Pinpoint the cell where the given text exists, returning its [X, Y] midpoint coordinate. 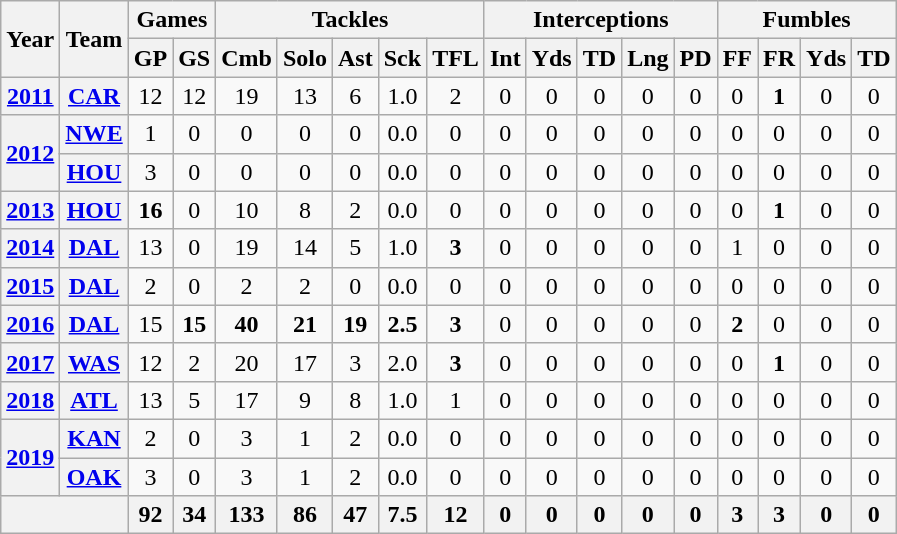
2013 [30, 210]
92 [150, 515]
34 [194, 515]
Solo [304, 58]
2015 [30, 286]
6 [356, 96]
86 [304, 515]
FF [737, 58]
Lng [648, 58]
Sck [402, 58]
133 [247, 515]
2019 [30, 457]
Cmb [247, 58]
2012 [30, 153]
WAS [94, 362]
ATL [94, 400]
14 [304, 248]
Games [172, 20]
GP [150, 58]
Ast [356, 58]
16 [150, 210]
9 [304, 400]
OAK [94, 477]
Int [505, 58]
2017 [30, 362]
2.0 [402, 362]
7.5 [402, 515]
PD [696, 58]
40 [247, 324]
FR [780, 58]
2014 [30, 248]
GS [194, 58]
Fumbles [806, 20]
2011 [30, 96]
10 [247, 210]
21 [304, 324]
Interceptions [600, 20]
Year [30, 39]
2018 [30, 400]
NWE [94, 134]
Tackles [350, 20]
2016 [30, 324]
47 [356, 515]
TFL [456, 58]
KAN [94, 438]
Team [94, 39]
2.5 [402, 324]
20 [247, 362]
CAR [94, 96]
